Find where the given text appears and provide that cell's center as [X, Y] coordinate. 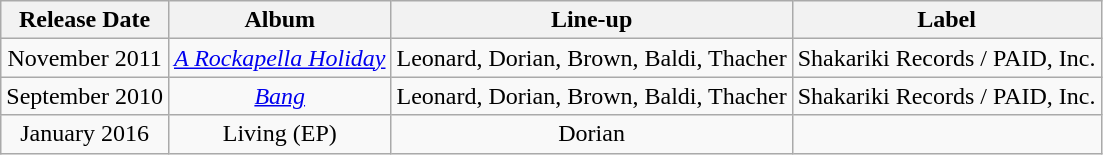
January 2016 [85, 134]
Line-up [592, 20]
November 2011 [85, 58]
Living (EP) [280, 134]
Dorian [592, 134]
Album [280, 20]
September 2010 [85, 96]
Label [946, 20]
A Rockapella Holiday [280, 58]
Release Date [85, 20]
Bang [280, 96]
